Extract the [x, y] coordinate from the center of the cell holding the provided text.  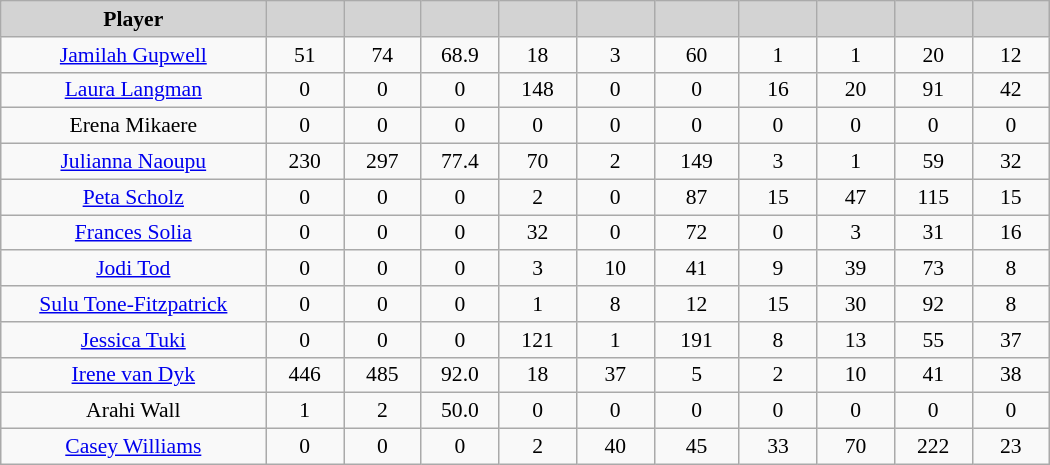
Julianna Naoupu [134, 162]
149 [696, 162]
446 [305, 375]
50.0 [460, 411]
55 [933, 340]
87 [696, 197]
Frances Solia [134, 233]
45 [696, 447]
77.4 [460, 162]
92 [933, 304]
222 [933, 447]
73 [933, 269]
23 [1011, 447]
230 [305, 162]
5 [696, 375]
Jodi Tod [134, 269]
Sulu Tone-Fitzpatrick [134, 304]
13 [856, 340]
148 [538, 90]
Casey Williams [134, 447]
Jessica Tuki [134, 340]
115 [933, 197]
30 [856, 304]
92.0 [460, 375]
60 [696, 55]
121 [538, 340]
68.9 [460, 55]
47 [856, 197]
297 [383, 162]
Peta Scholz [134, 197]
Jamilah Gupwell [134, 55]
72 [696, 233]
38 [1011, 375]
Erena Mikaere [134, 126]
31 [933, 233]
40 [615, 447]
42 [1011, 90]
39 [856, 269]
33 [778, 447]
Laura Langman [134, 90]
Player [134, 19]
51 [305, 55]
9 [778, 269]
Arahi Wall [134, 411]
Irene van Dyk [134, 375]
485 [383, 375]
74 [383, 55]
59 [933, 162]
91 [933, 90]
191 [696, 340]
